Determine the (X, Y) coordinate at the center of the cell enclosing the given text.  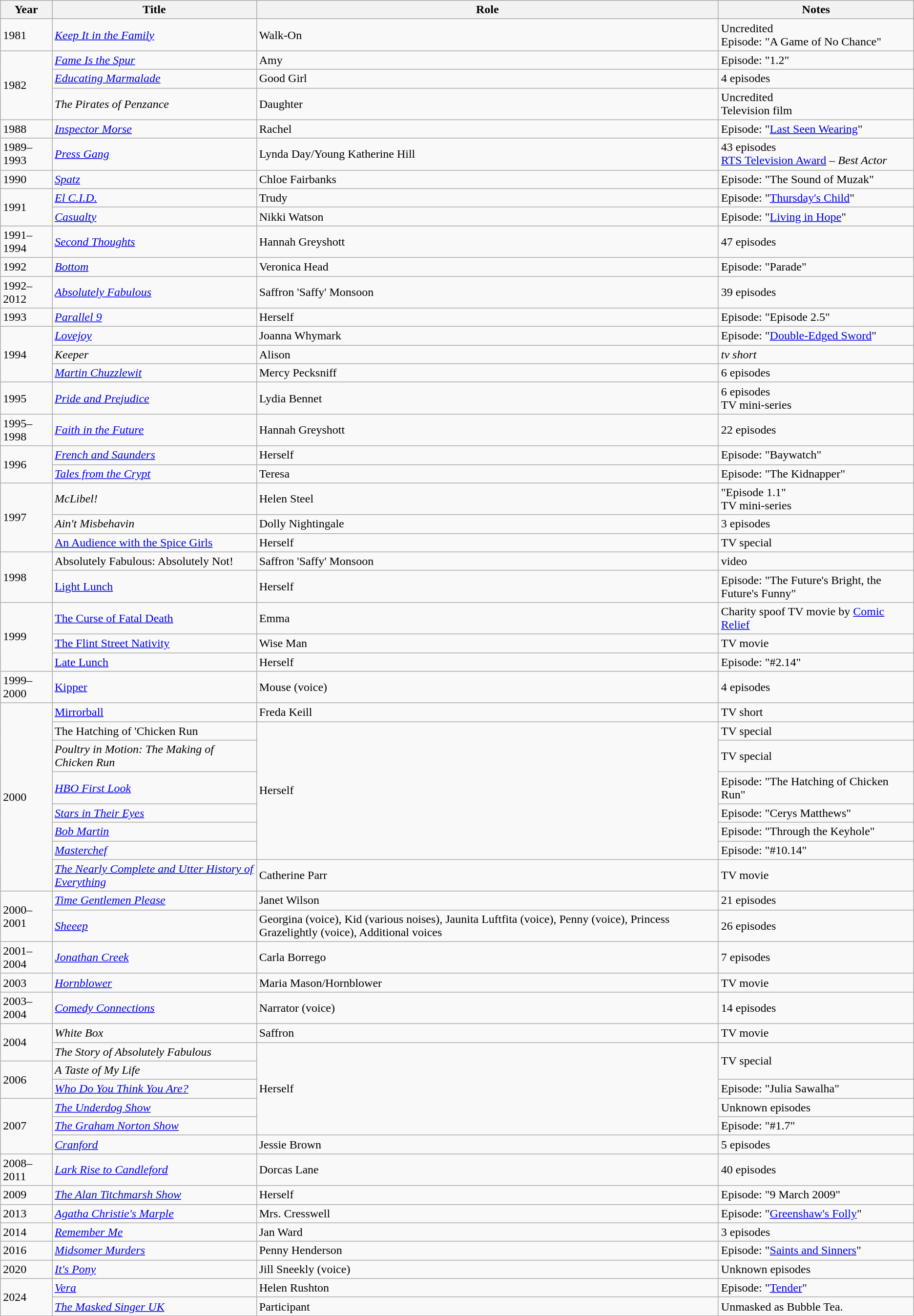
2003–2004 (26, 1008)
43 episodes RTS Television Award – Best Actor (816, 154)
Martin Chuzzlewit (154, 373)
5 episodes (816, 1145)
Emma (487, 618)
Episode: "Thursday's Child" (816, 198)
Absolutely Fabulous (154, 292)
Light Lunch (154, 586)
Lynda Day/Young Katherine Hill (487, 154)
Vera (154, 1288)
Inspector Morse (154, 129)
The Story of Absolutely Fabulous (154, 1051)
Episode: "Last Seen Wearing" (816, 129)
Participant (487, 1306)
The Graham Norton Show (154, 1126)
Nikki Watson (487, 216)
The Hatching of 'Chicken Run (154, 731)
Episode: "The Sound of Muzak" (816, 179)
White Box (154, 1033)
Educating Marmalade (154, 79)
Second Thoughts (154, 241)
Time Gentlemen Please (154, 900)
Episode: "9 March 2009" (816, 1195)
Keeper (154, 355)
Faith in the Future (154, 430)
McLibel! (154, 499)
Comedy Connections (154, 1008)
Janet Wilson (487, 900)
Wise Man (487, 643)
47 episodes (816, 241)
Fame Is the Spur (154, 60)
1993 (26, 317)
Mercy Pecksniff (487, 373)
Bob Martin (154, 832)
22 episodes (816, 430)
2003 (26, 982)
Kipper (154, 688)
The Underdog Show (154, 1107)
Daughter (487, 104)
It's Pony (154, 1269)
Parallel 9 (154, 317)
Lydia Bennet (487, 398)
Mouse (voice) (487, 688)
1982 (26, 85)
Helen Rushton (487, 1288)
Lark Rise to Candleford (154, 1170)
2006 (26, 1080)
Remember Me (154, 1232)
Helen Steel (487, 499)
Chloe Fairbanks (487, 179)
El C.I.D. (154, 198)
1992–2012 (26, 292)
Poultry in Motion: The Making of Chicken Run (154, 756)
Year (26, 10)
The Alan Titchmarsh Show (154, 1195)
Episode: "Episode 2.5" (816, 317)
Jan Ward (487, 1232)
Alison (487, 355)
2008–2011 (26, 1170)
1998 (26, 577)
Episode: "The Future's Bright, the Future's Funny" (816, 586)
Keep It in the Family (154, 35)
Episode: "Saints and Sinners" (816, 1251)
Dorcas Lane (487, 1170)
1991–1994 (26, 241)
Episode: "Through the Keyhole" (816, 832)
Who Do You Think You Are? (154, 1089)
2024 (26, 1297)
Episode: "Cerys Matthews" (816, 813)
6 episodesTV mini-series (816, 398)
Episode: "Tender" (816, 1288)
1995 (26, 398)
Georgina (voice), Kid (various noises), Jaunita Luftfita (voice), Penny (voice), Princess Grazelightly (voice), Additional voices (487, 926)
Tales from the Crypt (154, 474)
Dolly Nightingale (487, 524)
2013 (26, 1213)
1997 (26, 518)
Episode: "Parade" (816, 267)
Mirrorball (154, 712)
Episode: "Double-Edged Sword" (816, 336)
Bottom (154, 267)
1996 (26, 464)
Episode: "The Hatching of Chicken Run" (816, 788)
A Taste of My Life (154, 1070)
Jill Sneekly (voice) (487, 1269)
Jonathan Creek (154, 957)
2000 (26, 797)
Episode: "Living in Hope" (816, 216)
Mrs. Cresswell (487, 1213)
French and Saunders (154, 455)
Cranford (154, 1145)
1989–1993 (26, 154)
UncreditedTelevision film (816, 104)
1981 (26, 35)
"Episode 1.1"TV mini-series (816, 499)
Press Gang (154, 154)
1994 (26, 355)
1999–2000 (26, 688)
26 episodes (816, 926)
Catherine Parr (487, 875)
Episode: "Baywatch" (816, 455)
tv short (816, 355)
Title (154, 10)
Hornblower (154, 982)
Casualty (154, 216)
2020 (26, 1269)
video (816, 561)
Jessie Brown (487, 1145)
Saffron (487, 1033)
Unmasked as Bubble Tea. (816, 1306)
Stars in Their Eyes (154, 813)
1992 (26, 267)
An Audience with the Spice Girls (154, 543)
2007 (26, 1126)
The Flint Street Nativity (154, 643)
40 episodes (816, 1170)
Pride and Prejudice (154, 398)
Veronica Head (487, 267)
Agatha Christie's Marple (154, 1213)
Episode: "#10.14" (816, 850)
Masterchef (154, 850)
The Masked Singer UK (154, 1306)
Episode: "#2.14" (816, 662)
Notes (816, 10)
Rachel (487, 129)
The Nearly Complete and Utter History of Everything (154, 875)
Amy (487, 60)
Episode: "Greenshaw's Folly" (816, 1213)
Episode: "1.2" (816, 60)
TV short (816, 712)
Charity spoof TV movie by Comic Relief (816, 618)
2009 (26, 1195)
7 episodes (816, 957)
HBO First Look (154, 788)
Spatz (154, 179)
Role (487, 10)
39 episodes (816, 292)
21 episodes (816, 900)
Carla Borrego (487, 957)
Episode: "Julia Sawalha" (816, 1089)
Episode: "#1.7" (816, 1126)
1991 (26, 207)
Freda Keill (487, 712)
Good Girl (487, 79)
1999 (26, 637)
Episode: "The Kidnapper" (816, 474)
Maria Mason/Hornblower (487, 982)
Lovejoy (154, 336)
Midsomer Murders (154, 1251)
Teresa (487, 474)
Absolutely Fabulous: Absolutely Not! (154, 561)
1990 (26, 179)
UncreditedEpisode: "A Game of No Chance" (816, 35)
1988 (26, 129)
Penny Henderson (487, 1251)
2016 (26, 1251)
The Pirates of Penzance (154, 104)
2014 (26, 1232)
2001–2004 (26, 957)
Trudy (487, 198)
The Curse of Fatal Death (154, 618)
Sheeep (154, 926)
6 episodes (816, 373)
Ain't Misbehavin (154, 524)
Walk-On (487, 35)
14 episodes (816, 1008)
Joanna Whymark (487, 336)
Late Lunch (154, 662)
2000–2001 (26, 916)
2004 (26, 1042)
Narrator (voice) (487, 1008)
1995–1998 (26, 430)
